Output the (X, Y) coordinate of the center of the cell containing the given text.  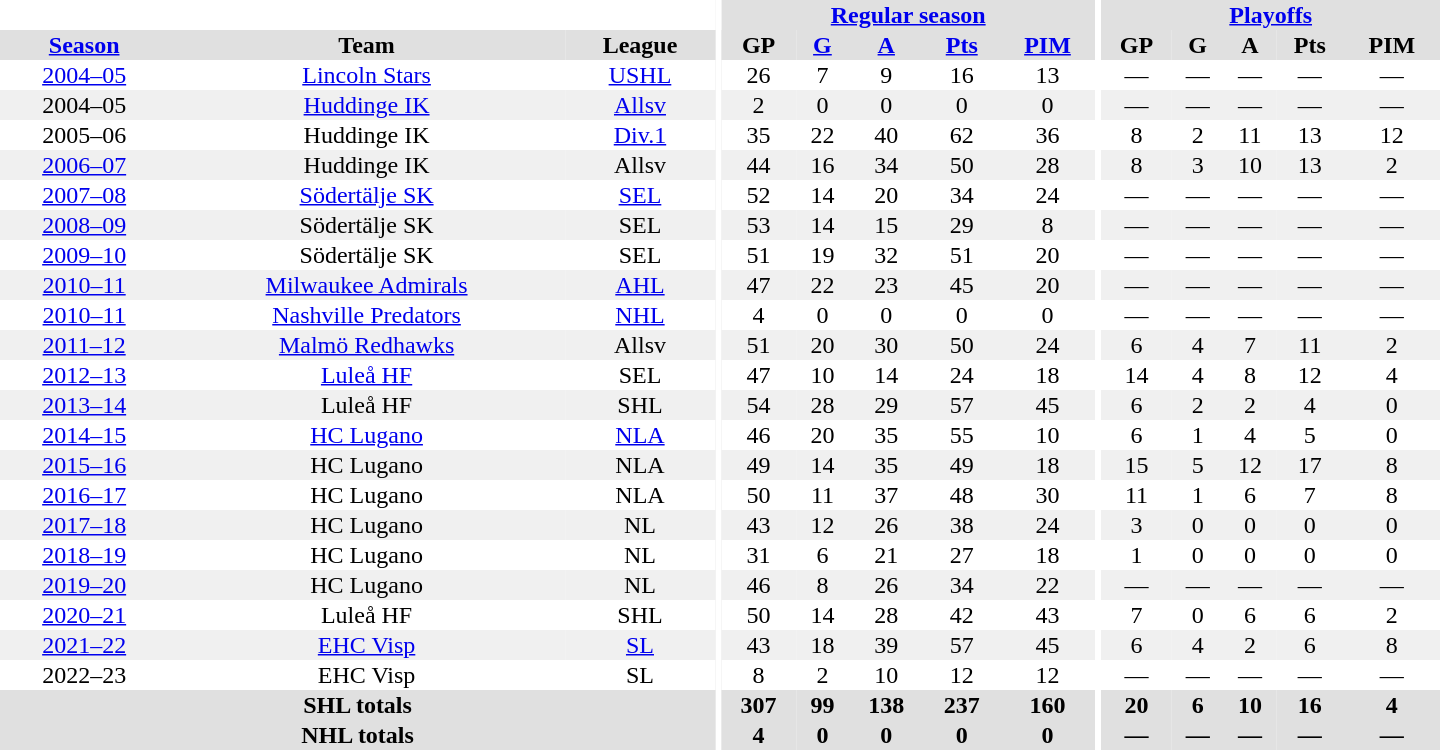
2009–10 (84, 255)
2018–19 (84, 555)
2021–22 (84, 645)
237 (962, 705)
NHL totals (358, 735)
99 (822, 705)
27 (962, 555)
League (640, 45)
36 (1047, 135)
SHL totals (358, 705)
42 (962, 615)
Milwaukee Admirals (366, 285)
AHL (640, 285)
2016–17 (84, 495)
2022–23 (84, 675)
40 (886, 135)
2013–14 (84, 405)
62 (962, 135)
138 (886, 705)
32 (886, 255)
2005–06 (84, 135)
Div.1 (640, 135)
17 (1310, 465)
44 (758, 165)
Lincoln Stars (366, 75)
Season (84, 45)
38 (962, 525)
52 (758, 195)
53 (758, 225)
2012–13 (84, 375)
2008–09 (84, 225)
Nashville Predators (366, 315)
39 (886, 645)
2020–21 (84, 615)
Team (366, 45)
Playoffs (1270, 15)
2014–15 (84, 435)
2011–12 (84, 345)
2017–18 (84, 525)
31 (758, 555)
2007–08 (84, 195)
Malmö Redhawks (366, 345)
55 (962, 435)
54 (758, 405)
2015–16 (84, 465)
2006–07 (84, 165)
9 (886, 75)
48 (962, 495)
160 (1047, 705)
NHL (640, 315)
Regular season (908, 15)
2019–20 (84, 585)
USHL (640, 75)
307 (758, 705)
23 (886, 285)
37 (886, 495)
21 (886, 555)
19 (822, 255)
